Scan for the cell matching the given text and deliver its (x, y) coordinate at center. 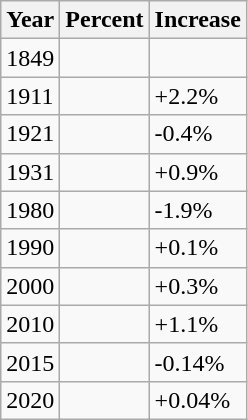
1911 (30, 96)
-0.14% (198, 362)
Increase (198, 20)
-1.9% (198, 210)
1849 (30, 58)
+0.3% (198, 286)
1931 (30, 172)
1990 (30, 248)
1980 (30, 210)
1921 (30, 134)
+1.1% (198, 324)
2020 (30, 400)
Year (30, 20)
+0.04% (198, 400)
2000 (30, 286)
2010 (30, 324)
+2.2% (198, 96)
+0.1% (198, 248)
2015 (30, 362)
+0.9% (198, 172)
-0.4% (198, 134)
Percent (104, 20)
